Return [x, y] of the center of cell containing provided text 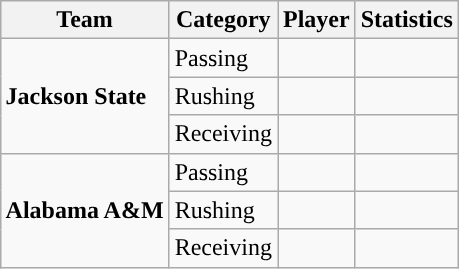
Player [317, 20]
Category [223, 20]
Jackson State [84, 96]
Statistics [406, 20]
Team [84, 20]
Alabama A&M [84, 210]
